Identify which cell holds the provided text, then report its [x, y] central coordinate. 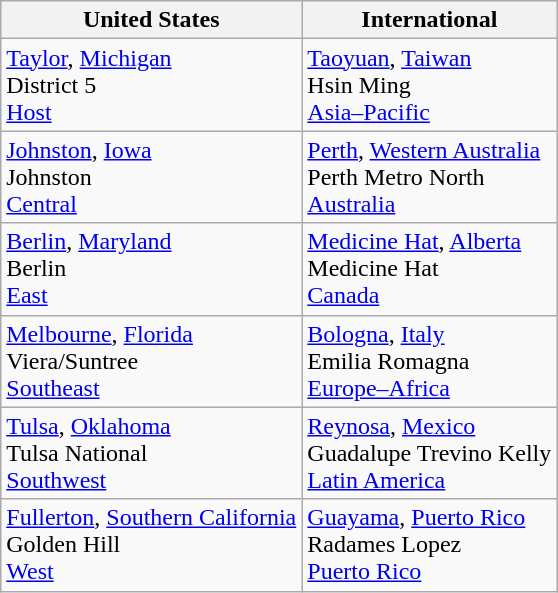
Perth, Western AustraliaPerth Metro NorthAustralia [430, 177]
Bologna, ItalyEmilia RomagnaEurope–Africa [430, 361]
Medicine Hat, AlbertaMedicine HatCanada [430, 269]
Johnston, IowaJohnstonCentral [152, 177]
Berlin, MarylandBerlinEast [152, 269]
Tulsa, OklahomaTulsa NationalSouthwest [152, 453]
United States [152, 20]
Guayama, Puerto RicoRadames LopezPuerto Rico [430, 545]
Taoyuan, TaiwanHsin MingAsia–Pacific [430, 85]
Melbourne, FloridaViera/SuntreeSoutheast [152, 361]
Taylor, MichiganDistrict 5Host [152, 85]
Reynosa, MexicoGuadalupe Trevino KellyLatin America [430, 453]
Fullerton, Southern CaliforniaGolden HillWest [152, 545]
International [430, 20]
